Provide the [x, y] coordinate of the cell's center where the given text is located.  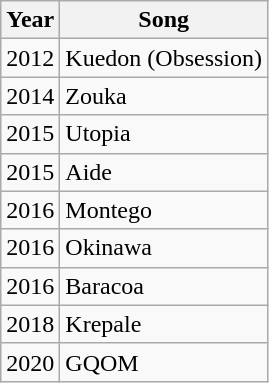
2014 [30, 96]
Zouka [164, 96]
2020 [30, 362]
Kuedon (Obsession) [164, 58]
2012 [30, 58]
Aide [164, 172]
Baracoa [164, 286]
Utopia [164, 134]
Okinawa [164, 248]
Song [164, 20]
Montego [164, 210]
Year [30, 20]
Krepale [164, 324]
GQOM [164, 362]
2018 [30, 324]
